Return the [x, y] coordinate for the center point of the cell that contains the specified text.  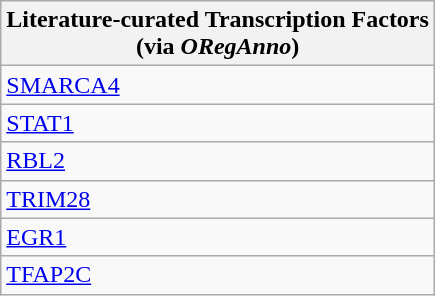
SMARCA4 [218, 85]
Literature-curated Transcription Factors(via ORegAnno) [218, 34]
STAT1 [218, 123]
RBL2 [218, 161]
EGR1 [218, 237]
TFAP2C [218, 275]
TRIM28 [218, 199]
